From the cell containing the given text, extract its center point as [X, Y] coordinate. 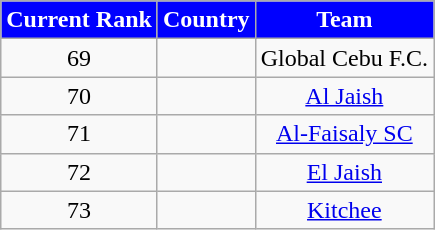
73 [80, 210]
Team [344, 20]
71 [80, 134]
Al-Faisaly SC [344, 134]
Current Rank [80, 20]
El Jaish [344, 172]
70 [80, 96]
72 [80, 172]
Al Jaish [344, 96]
Kitchee [344, 210]
Country [206, 20]
69 [80, 58]
Global Cebu F.C. [344, 58]
